Provide the (X, Y) coordinate of the cell's center where the given text is located.  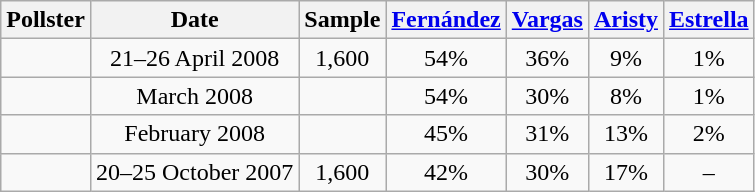
Date (194, 20)
Estrella (708, 20)
21–26 April 2008 (194, 58)
Pollster (46, 20)
February 2008 (194, 134)
45% (446, 134)
March 2008 (194, 96)
Sample (342, 20)
Fernández (446, 20)
9% (626, 58)
31% (547, 134)
– (708, 172)
13% (626, 134)
8% (626, 96)
17% (626, 172)
2% (708, 134)
Aristy (626, 20)
20–25 October 2007 (194, 172)
36% (547, 58)
Vargas (547, 20)
42% (446, 172)
